Detect which cell encompasses the target text, then output its (x, y) center coordinate. 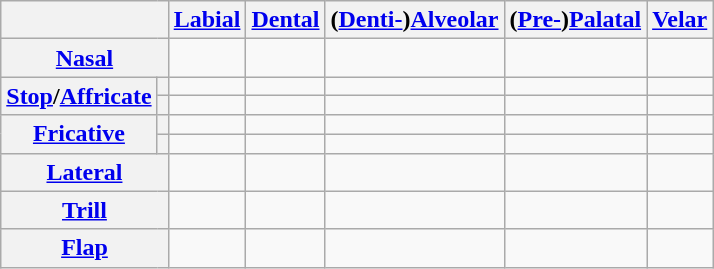
Labial (207, 20)
Trill (84, 210)
(Denti-)Alveolar (414, 20)
(Pre-)Palatal (576, 20)
Velar (680, 20)
Flap (84, 248)
Nasal (84, 58)
Stop/Affricate (79, 96)
Dental (286, 20)
Fricative (79, 134)
Lateral (84, 172)
